Return the (x, y) coordinate for the center point of the cell that contains the specified text.  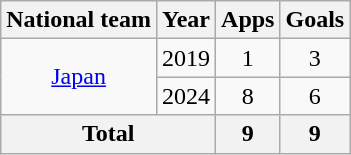
1 (248, 58)
8 (248, 96)
Japan (79, 77)
National team (79, 20)
3 (315, 58)
Apps (248, 20)
Year (186, 20)
Goals (315, 20)
6 (315, 96)
Total (108, 134)
2019 (186, 58)
2024 (186, 96)
